Provide the [X, Y] coordinate of the cell's center where the given text is located.  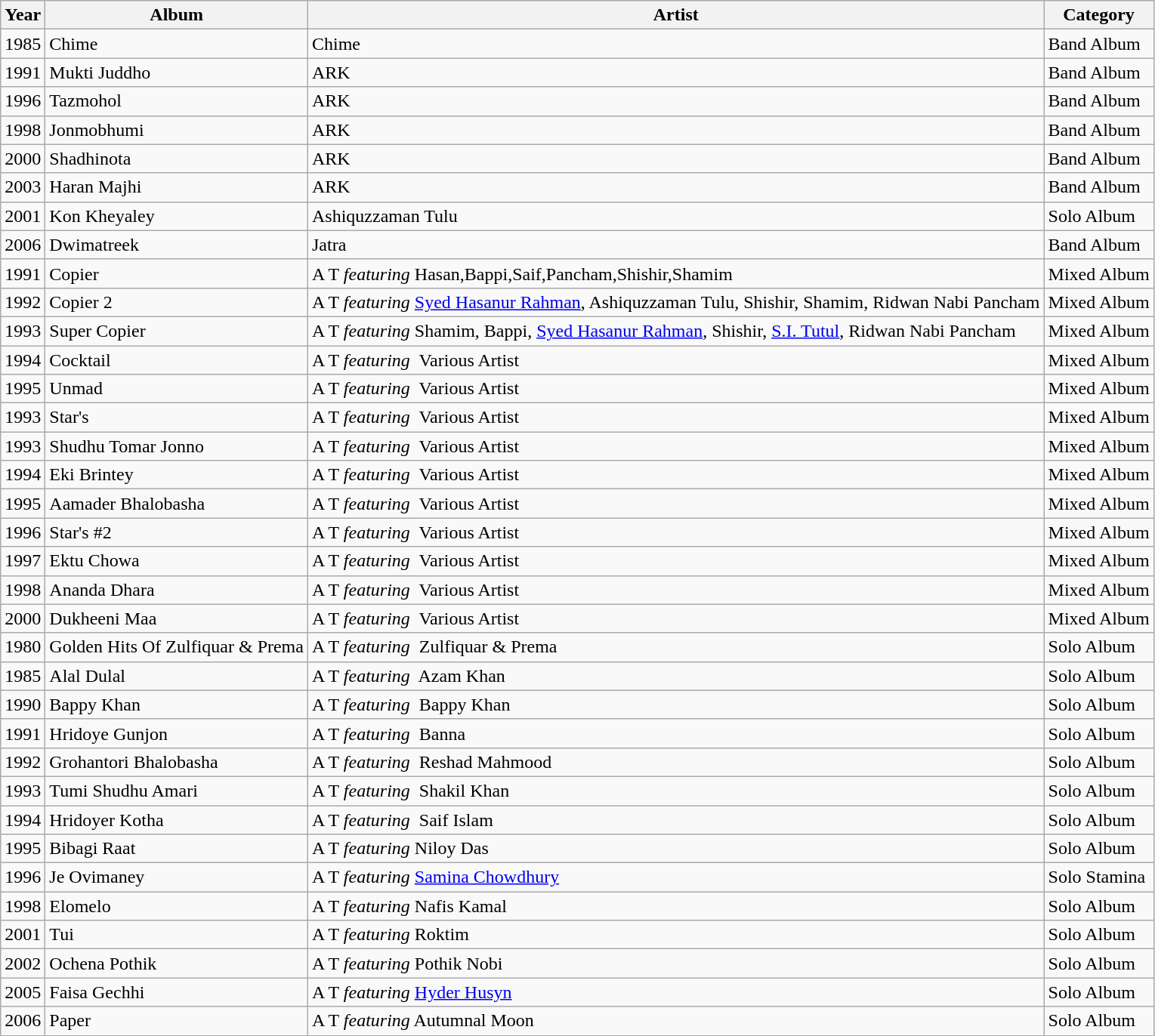
Hridoyer Kotha [177, 819]
Hridoye Gunjon [177, 733]
Kon Kheyaley [177, 216]
Haran Majhi [177, 187]
Dwimatreek [177, 245]
A T featuring Pothik Nobi [675, 964]
A T featuring Autumnal Moon [675, 1021]
A T featuring Syed Hasanur Rahman, Ashiquzzaman Tulu, Shishir, Shamim, Ridwan Nabi Pancham [675, 302]
Mukti Juddho [177, 72]
Shadhinota [177, 159]
A T featuring Azam Khan [675, 676]
1980 [23, 647]
Je Ovimaney [177, 877]
Super Copier [177, 331]
A T featuring Shamim, Bappi, Syed Hasanur Rahman, Shishir, S.I. Tutul, Ridwan Nabi Pancham [675, 331]
Ektu Chowa [177, 561]
Star's #2 [177, 532]
Faisa Gechhi [177, 992]
Tazmohol [177, 101]
1997 [23, 561]
Eki Brintey [177, 475]
Bibagi Raat [177, 849]
Cocktail [177, 360]
Bappy Khan [177, 705]
Artist [675, 15]
Elomelo [177, 906]
Solo Stamina [1098, 877]
A T featuring Reshad Mahmood [675, 762]
A T featuring Saif Islam [675, 819]
Grohantori Bhalobasha [177, 762]
A T featuring Hyder Husyn [675, 992]
Album [177, 15]
Unmad [177, 389]
A T featuring Zulfiquar & Prema [675, 647]
Ashiquzzaman Tulu [675, 216]
Jonmobhumi [177, 130]
Aamader Bhalobasha [177, 504]
Jatra [675, 245]
Golden Hits Of Zulfiquar & Prema [177, 647]
Dukheeni Maa [177, 618]
A T featuring Nafis Kamal [675, 906]
Shudhu Tomar Jonno [177, 446]
2003 [23, 187]
2002 [23, 964]
Ochena Pothik [177, 964]
A T featuring Banna [675, 733]
Ananda Dhara [177, 590]
1990 [23, 705]
A T featuring Shakil Khan [675, 791]
Copier [177, 273]
A T featuring Samina Chowdhury [675, 877]
Paper [177, 1021]
Category [1098, 15]
A T featuring Roktim [675, 935]
A T featuring Niloy Das [675, 849]
Tui [177, 935]
Star's [177, 418]
Alal Dulal [177, 676]
A T featuring Bappy Khan [675, 705]
2005 [23, 992]
Tumi Shudhu Amari [177, 791]
Copier 2 [177, 302]
Year [23, 15]
A T featuring Hasan,Bappi,Saif,Pancham,Shishir,Shamim [675, 273]
